For the text-containing cell, return its midpoint in (X, Y) coordinate format. 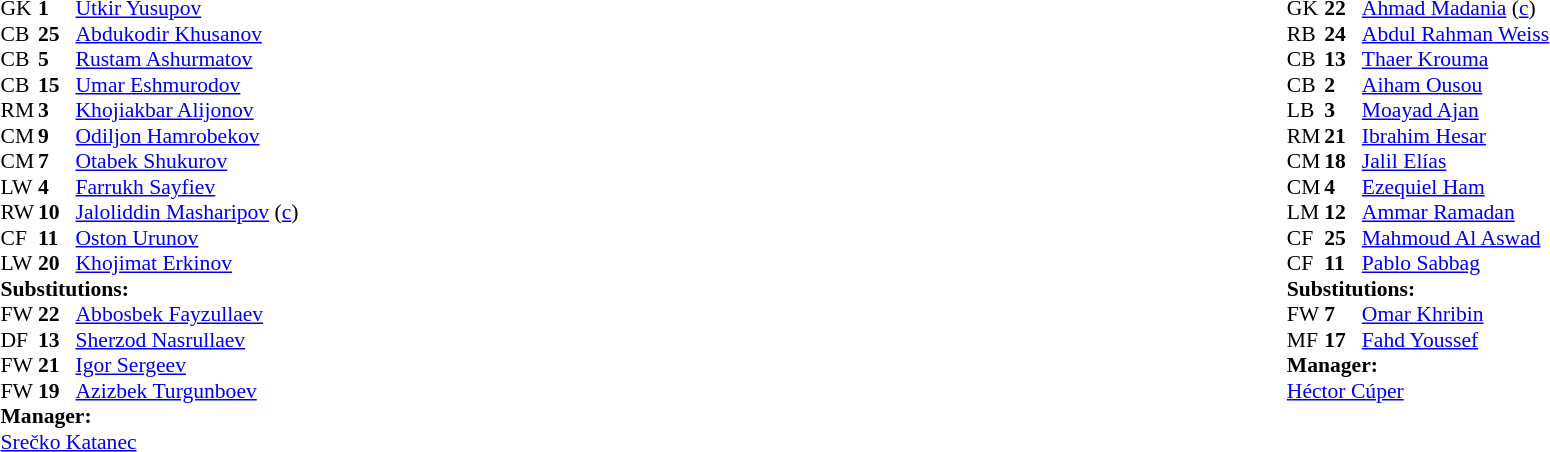
Igor Sergeev (188, 365)
Ibrahim Hesar (1456, 136)
Abdukodir Khusanov (188, 34)
Oston Urunov (188, 238)
24 (1343, 34)
Jalil Elías (1456, 161)
DF (19, 340)
Abdul Rahman Weiss (1456, 34)
Ezequiel Ham (1456, 187)
22 (57, 315)
Odiljon Hamrobekov (188, 136)
Héctor Cúper (1418, 391)
Khojiakbar Alijonov (188, 111)
RB (1306, 34)
2 (1343, 85)
Moayad Ajan (1456, 111)
Umar Eshmurodov (188, 85)
Ammar Ramadan (1456, 213)
18 (1343, 161)
20 (57, 263)
LM (1306, 213)
Sherzod Nasrullaev (188, 340)
17 (1343, 340)
Aiham Ousou (1456, 85)
Rustam Ashurmatov (188, 59)
Pablo Sabbag (1456, 263)
Azizbek Turgunboev (188, 391)
Omar Khribin (1456, 315)
Fahd Youssef (1456, 340)
12 (1343, 213)
RW (19, 213)
Otabek Shukurov (188, 161)
5 (57, 59)
Thaer Krouma (1456, 59)
9 (57, 136)
LB (1306, 111)
15 (57, 85)
10 (57, 213)
Jaloliddin Masharipov (c) (188, 213)
Mahmoud Al Aswad (1456, 238)
19 (57, 391)
MF (1306, 340)
Farrukh Sayfiev (188, 187)
Khojimat Erkinov (188, 263)
Abbosbek Fayzullaev (188, 315)
